For the text-containing cell, return its midpoint in [X, Y] coordinate format. 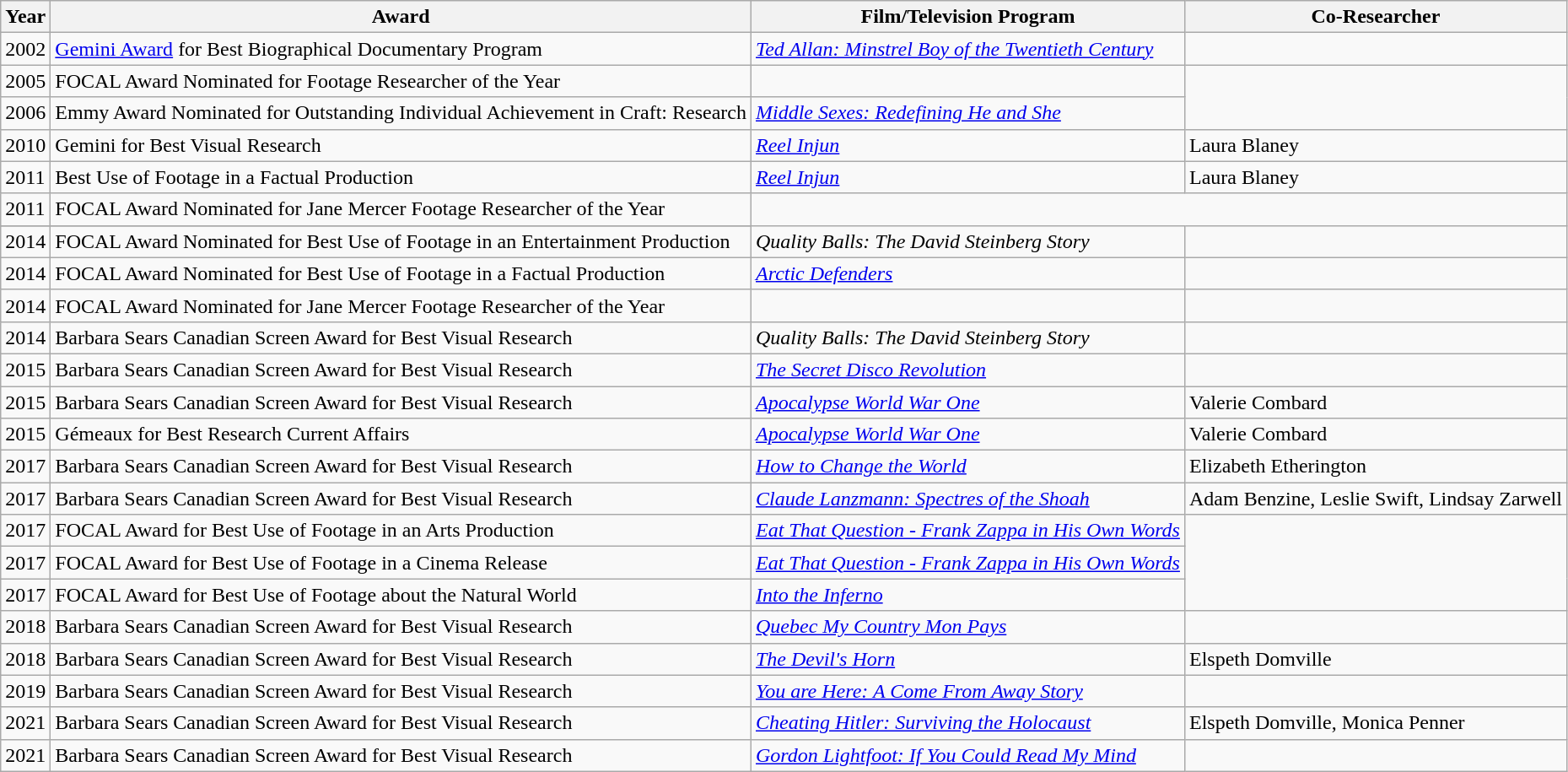
How to Change the World [967, 467]
Cheating Hitler: Surviving the Holocaust [967, 723]
Elspeth Domville [1375, 659]
2002 [25, 49]
FOCAL Award Nominated for Best Use of Footage in a Factual Production [401, 273]
FOCAL Award Nominated for Best Use of Footage in an Entertainment Production [401, 241]
Gémeaux for Best Research Current Affairs [401, 435]
2019 [25, 691]
Into the Inferno [967, 595]
FOCAL Award for Best Use of Footage in an Arts Production [401, 531]
The Devil's Horn [967, 659]
You are Here: A Come From Away Story [967, 691]
FOCAL Award for Best Use of Footage about the Natural World [401, 595]
Co-Researcher [1375, 17]
Elspeth Domville, Monica Penner [1375, 723]
Claude Lanzmann: Spectres of the Shoah [967, 499]
Ted Allan: Minstrel Boy of the Twentieth Century [967, 49]
Year [25, 17]
Middle Sexes: Redefining He and She [967, 113]
Quebec My Country Mon Pays [967, 627]
Gemini Award for Best Biographical Documentary Program [401, 49]
2005 [25, 81]
Award [401, 17]
2010 [25, 145]
2006 [25, 113]
Best Use of Footage in a Factual Production [401, 177]
Arctic Defenders [967, 273]
Gordon Lightfoot: If You Could Read My Mind [967, 755]
The Secret Disco Revolution [967, 370]
Elizabeth Etherington [1375, 467]
Gemini for Best Visual Research [401, 145]
Emmy Award Nominated for Outstanding Individual Achievement in Craft: Research [401, 113]
Adam Benzine, Leslie Swift, Lindsay Zarwell [1375, 499]
FOCAL Award Nominated for Footage Researcher of the Year [401, 81]
Film/Television Program [967, 17]
FOCAL Award for Best Use of Footage in a Cinema Release [401, 563]
